Locate the cell with the specified text and output its (X, Y) center coordinate. 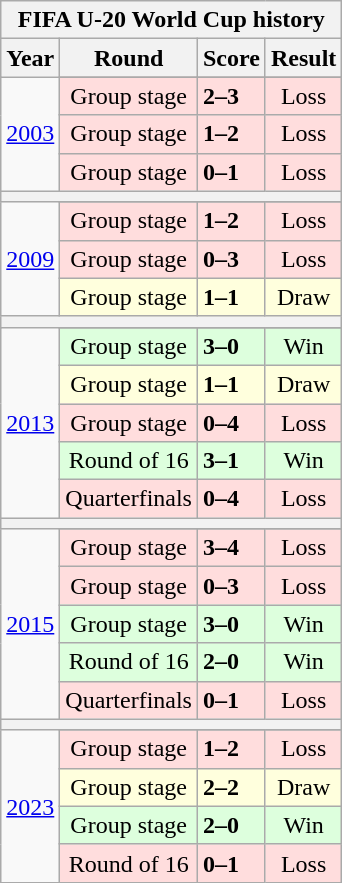
3–4 (231, 548)
Score (231, 58)
2023 (30, 806)
Result (303, 58)
Round (129, 58)
2009 (30, 259)
2–3 (231, 96)
2015 (30, 624)
3–1 (231, 461)
FIFA U-20 World Cup history (172, 20)
2013 (30, 422)
Year (30, 58)
2–2 (231, 787)
2003 (30, 134)
